Identify which cell holds the provided text, then report its (X, Y) central coordinate. 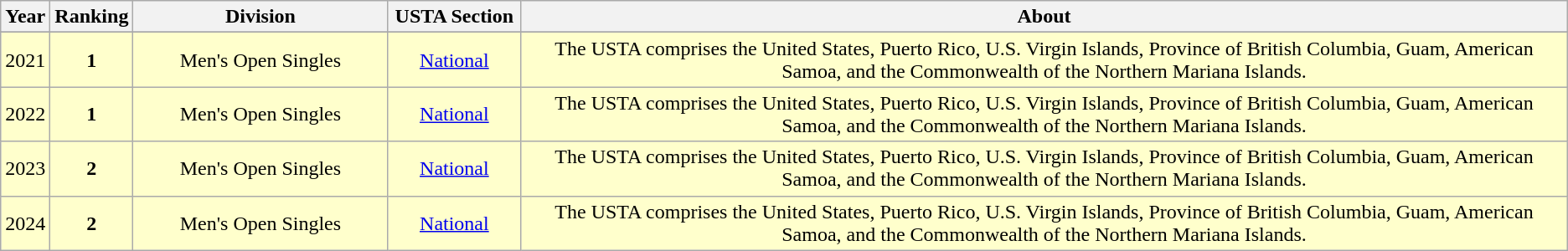
About (1044, 17)
Ranking (92, 17)
2021 (25, 60)
2022 (25, 114)
Year (25, 17)
2023 (25, 169)
Division (260, 17)
USTA Section (454, 17)
2024 (25, 223)
